Search for the cell housing the specified text and yield its (X, Y) center coordinate. 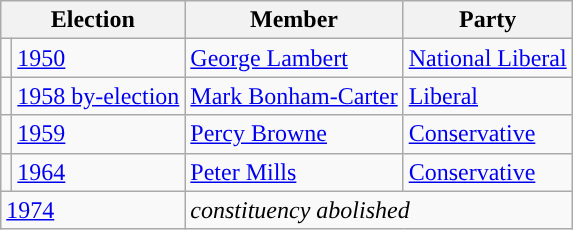
Member (294, 20)
1950 (98, 58)
George Lambert (294, 58)
1958 by-election (98, 96)
Mark Bonham-Carter (294, 96)
Peter Mills (294, 172)
Election (93, 20)
1964 (98, 172)
National Liberal (488, 58)
Liberal (488, 96)
constituency abolished (378, 210)
1974 (93, 210)
Percy Browne (294, 134)
Party (488, 20)
1959 (98, 134)
